Detect which cell encompasses the target text, then output its [X, Y] center coordinate. 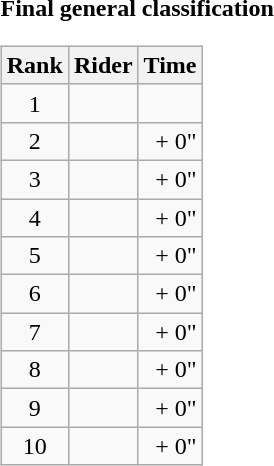
10 [34, 446]
Rank [34, 65]
4 [34, 217]
Time [170, 65]
9 [34, 408]
2 [34, 141]
Rider [103, 65]
1 [34, 103]
7 [34, 332]
8 [34, 370]
5 [34, 256]
3 [34, 179]
6 [34, 294]
